Capture the cell that displays the provided text and extract its (X, Y) central coordinate. 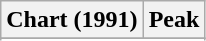
Peak (174, 20)
Chart (1991) (72, 20)
